Return the (X, Y) coordinate for the center point of the cell that contains the specified text.  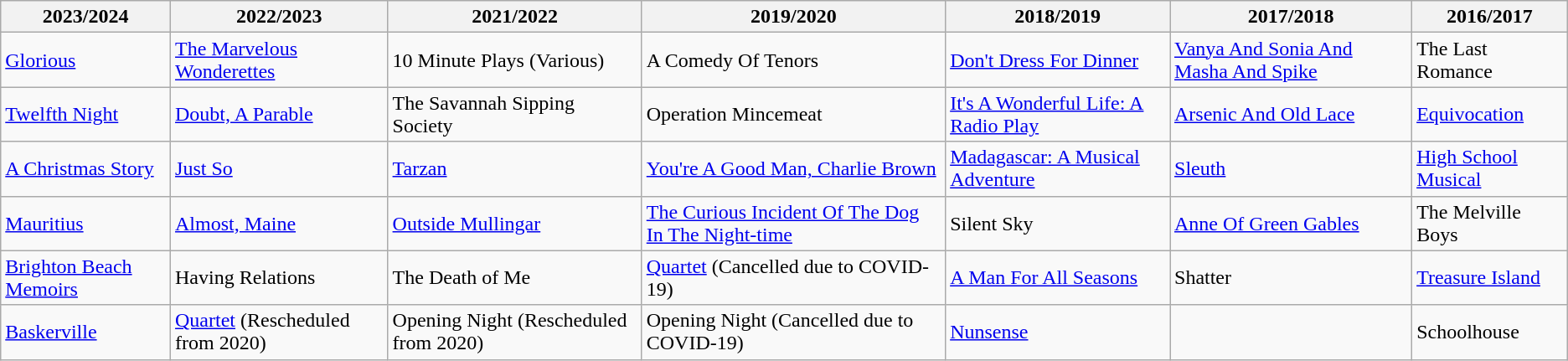
A Comedy Of Tenors (793, 60)
Doubt, A Parable (280, 114)
A Christmas Story (85, 169)
Just So (280, 169)
10 Minute Plays (Various) (514, 60)
Almost, Maine (280, 223)
Equivocation (1490, 114)
Glorious (85, 60)
Brighton Beach Memoirs (85, 278)
Treasure Island (1490, 278)
2016/2017 (1490, 17)
The Marvelous Wonderettes (280, 60)
2017/2018 (1290, 17)
Baskerville (85, 332)
The Death of Me (514, 278)
Schoolhouse (1490, 332)
Outside Mullingar (514, 223)
2022/2023 (280, 17)
2023/2024 (85, 17)
Having Relations (280, 278)
The Melville Boys (1490, 223)
Operation Mincemeat (793, 114)
Tarzan (514, 169)
Don't Dress For Dinner (1058, 60)
2018/2019 (1058, 17)
Anne Of Green Gables (1290, 223)
The Curious Incident Of The Dog In The Night-time (793, 223)
Mauritius (85, 223)
High School Musical (1490, 169)
Quartet (Cancelled due to COVID-19) (793, 278)
Arsenic And Old Lace (1290, 114)
A Man For All Seasons (1058, 278)
The Savannah Sipping Society (514, 114)
Nunsense (1058, 332)
Madagascar: A Musical Adventure (1058, 169)
You're A Good Man, Charlie Brown (793, 169)
The Last Romance (1490, 60)
Opening Night (Cancelled due to COVID-19) (793, 332)
Silent Sky (1058, 223)
Twelfth Night (85, 114)
2021/2022 (514, 17)
Quartet (Rescheduled from 2020) (280, 332)
Sleuth (1290, 169)
It's A Wonderful Life: A Radio Play (1058, 114)
Vanya And Sonia And Masha And Spike (1290, 60)
Opening Night (Rescheduled from 2020) (514, 332)
2019/2020 (793, 17)
Shatter (1290, 278)
